Detect which cell encompasses the target text, then output its (x, y) center coordinate. 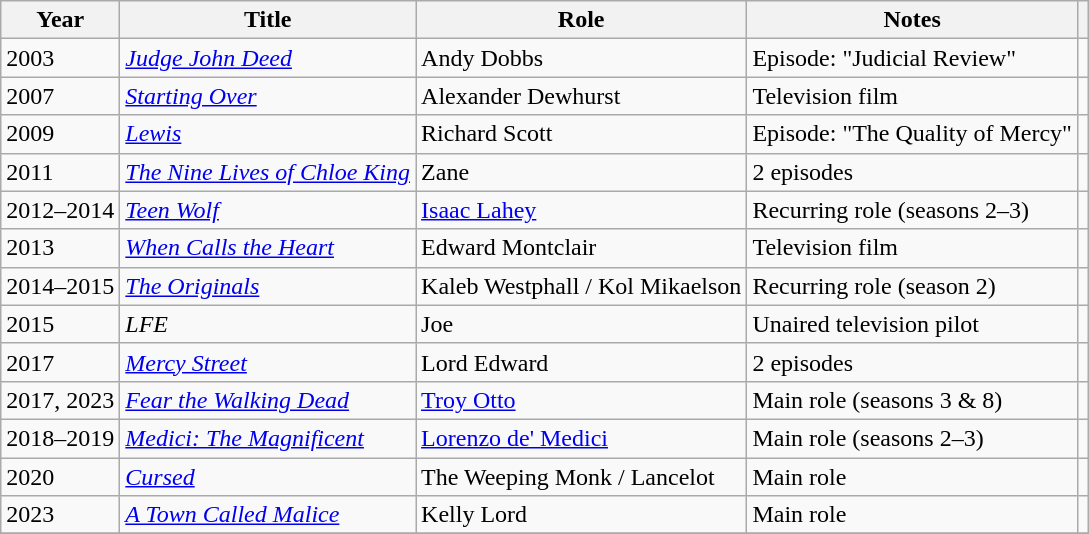
When Calls the Heart (268, 248)
2012–2014 (60, 210)
Alexander Dewhurst (582, 96)
Edward Montclair (582, 248)
Starting Over (268, 96)
2023 (60, 515)
2011 (60, 172)
The Nine Lives of Chloe King (268, 172)
Recurring role (seasons 2–3) (912, 210)
Kelly Lord (582, 515)
Zane (582, 172)
Judge John Deed (268, 58)
Mercy Street (268, 362)
Lewis (268, 134)
2017, 2023 (60, 400)
2009 (60, 134)
Lord Edward (582, 362)
Main role (seasons 3 & 8) (912, 400)
Troy Otto (582, 400)
Andy Dobbs (582, 58)
2015 (60, 324)
Richard Scott (582, 134)
Title (268, 20)
Lorenzo de' Medici (582, 438)
Unaired television pilot (912, 324)
Episode: "The Quality of Mercy" (912, 134)
Medici: The Magnificent (268, 438)
2014–2015 (60, 286)
2013 (60, 248)
Cursed (268, 477)
Recurring role (season 2) (912, 286)
A Town Called Malice (268, 515)
Episode: "Judicial Review" (912, 58)
Isaac Lahey (582, 210)
The Weeping Monk / Lancelot (582, 477)
Main role (seasons 2–3) (912, 438)
Fear the Walking Dead (268, 400)
Kaleb Westphall / Kol Mikaelson (582, 286)
LFE (268, 324)
Year (60, 20)
2007 (60, 96)
Notes (912, 20)
2003 (60, 58)
2017 (60, 362)
Teen Wolf (268, 210)
2020 (60, 477)
Joe (582, 324)
Role (582, 20)
2018–2019 (60, 438)
The Originals (268, 286)
